Determine the [x, y] coordinate at the center of the cell enclosing the given text.  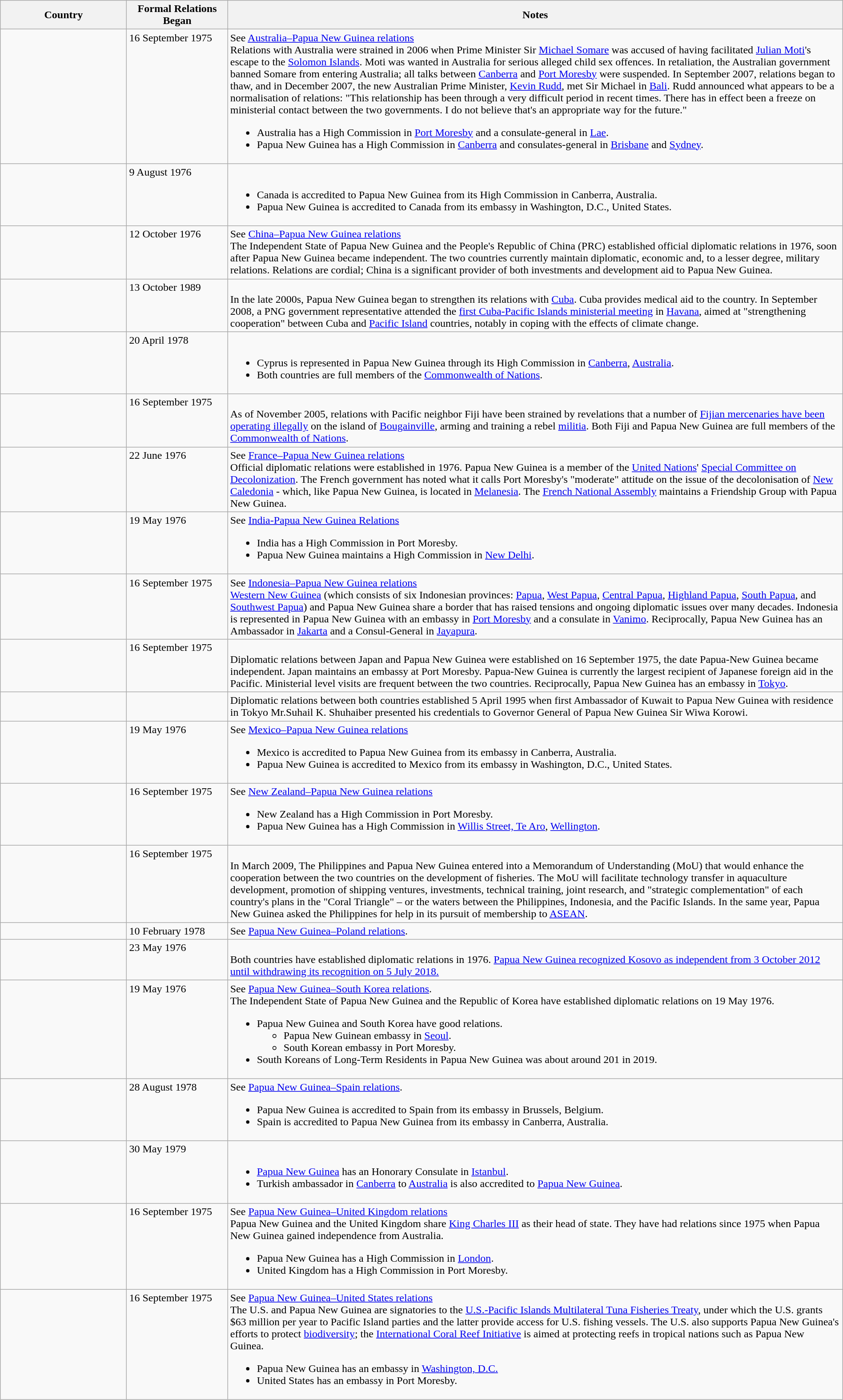
30 May 1979 [177, 1172]
See India-Papua New Guinea RelationsIndia has a High Commission in Port Moresby.Papua New Guinea maintains a High Commission in New Delhi. [535, 543]
28 August 1978 [177, 1110]
20 April 1978 [177, 363]
Country [64, 15]
Papua New Guinea has an Honorary Consulate in Istanbul.Turkish ambassador in Canberra to Australia is also accredited to Papua New Guinea. [535, 1172]
22 June 1976 [177, 479]
See Papua New Guinea–Poland relations. [535, 931]
23 May 1976 [177, 960]
12 October 1976 [177, 253]
9 August 1976 [177, 195]
Formal Relations Began [177, 15]
Notes [535, 15]
13 October 1989 [177, 305]
10 February 1978 [177, 931]
